Provide the (X, Y) coordinate of the cell's center where the given text is located.  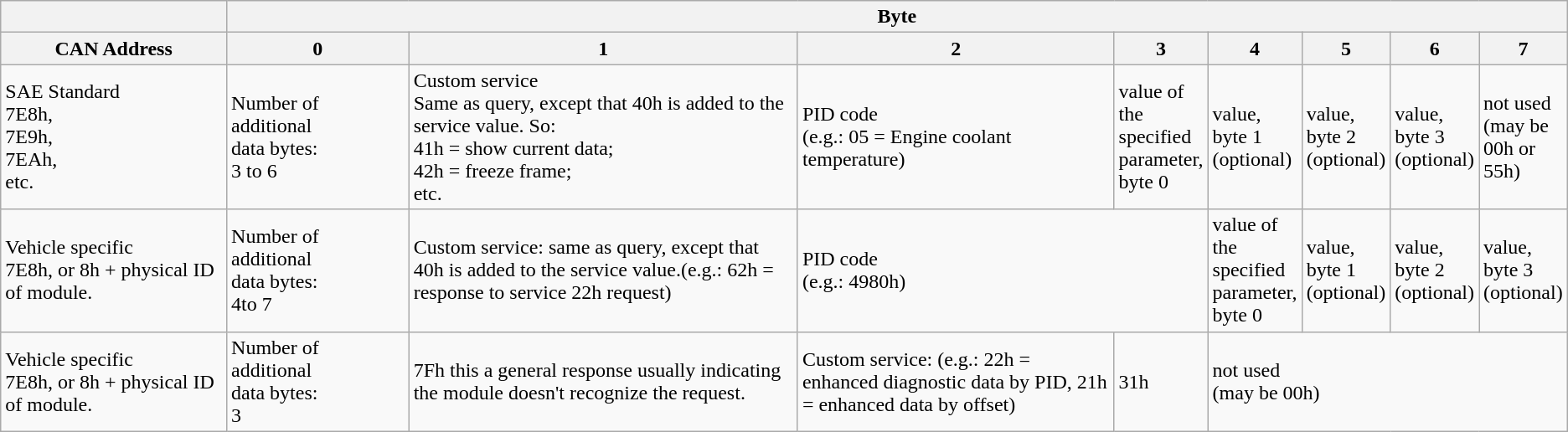
7Fh this a general response usually indicating the module doesn't recognize the request. (603, 382)
Number ofadditionaldata bytes:4to 7 (318, 270)
5 (1346, 49)
Number ofadditionaldata bytes:3 (318, 382)
31h (1161, 382)
not used(may be 00h) (1387, 382)
CAN Address (114, 49)
Custom service: (e.g.: 22h = enhanced diagnostic data by PID, 21h = enhanced data by offset) (956, 382)
PID code(e.g.: 05 = Engine coolant temperature) (956, 137)
0 (318, 49)
Number ofadditionaldata bytes:3 to 6 (318, 137)
Byte (898, 17)
Custom service: same as query, except that 40h is added to the service value.(e.g.: 62h = response to service 22h request) (603, 270)
6 (1435, 49)
Custom serviceSame as query, except that 40h is added to the service value. So:41h = show current data;42h = freeze frame;etc. (603, 137)
7 (1524, 49)
PID code(e.g.: 4980h) (1003, 270)
4 (1255, 49)
2 (956, 49)
1 (603, 49)
not used(may be 00h or 55h) (1524, 137)
SAE Standard7E8h, 7E9h, 7EAh, etc. (114, 137)
3 (1161, 49)
